Output the (X, Y) coordinate of the center of the cell containing the given text.  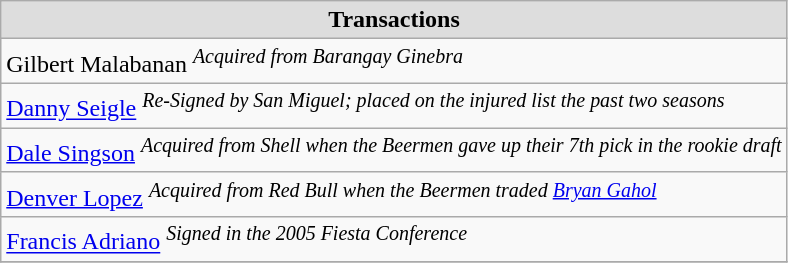
Danny Seigle Re-Signed by San Miguel; placed on the injured list the past two seasons (394, 106)
Transactions (394, 20)
Denver Lopez Acquired from Red Bull when the Beermen traded Bryan Gahol (394, 194)
Gilbert Malabanan Acquired from Barangay Ginebra (394, 62)
Francis Adriano Signed in the 2005 Fiesta Conference (394, 240)
Dale Singson Acquired from Shell when the Beermen gave up their 7th pick in the rookie draft (394, 150)
